Locate the cell with the specified text and output its (x, y) center coordinate. 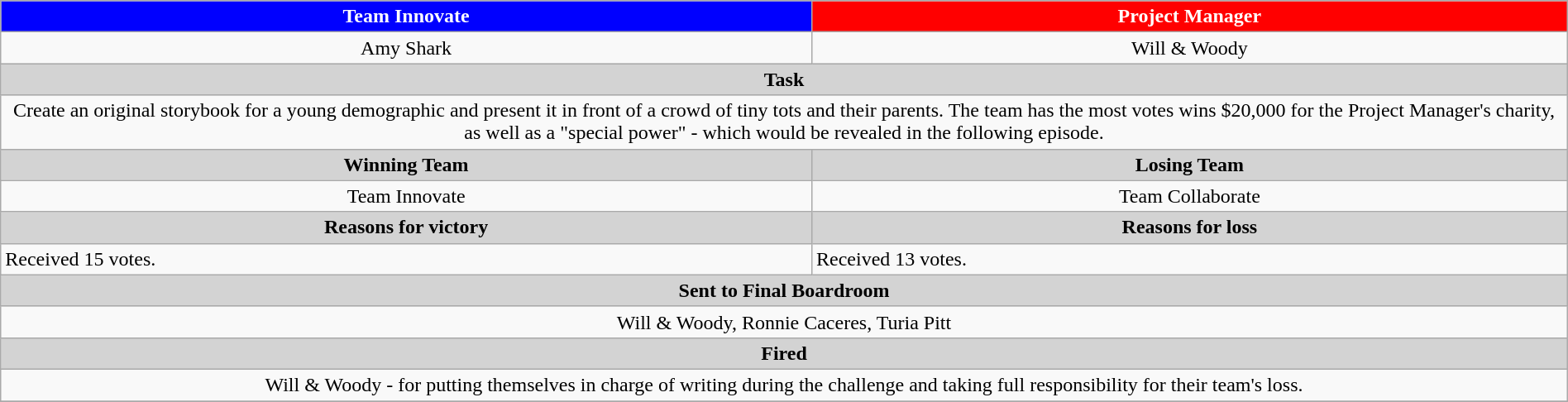
Fired (784, 353)
Losing Team (1189, 165)
Team Collaborate (1189, 196)
Winning Team (407, 165)
Sent to Final Boardroom (784, 290)
Received 13 votes. (1189, 259)
Amy Shark (407, 48)
Will & Woody, Ronnie Caceres, Turia Pitt (784, 322)
Will & Woody - for putting themselves in charge of writing during the challenge and taking full responsibility for their team's loss. (784, 385)
Task (784, 79)
Received 15 votes. (407, 259)
Reasons for loss (1189, 227)
Reasons for victory (407, 227)
Project Manager (1189, 17)
Will & Woody (1189, 48)
